Pinpoint the cell where the given text exists, returning its (X, Y) midpoint coordinate. 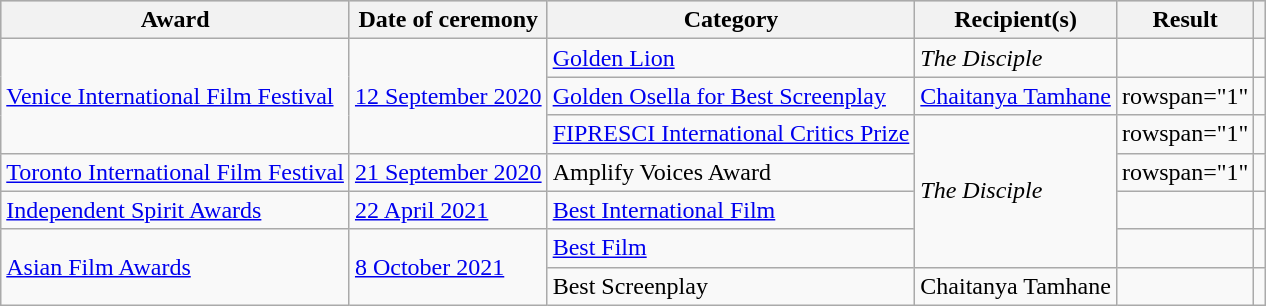
Golden Lion (731, 58)
21 September 2020 (448, 172)
22 April 2021 (448, 210)
Award (176, 20)
Golden Osella for Best Screenplay (731, 96)
Venice International Film Festival (176, 96)
FIPRESCI International Critics Prize (731, 134)
Asian Film Awards (176, 267)
Category (731, 20)
Independent Spirit Awards (176, 210)
8 October 2021 (448, 267)
Toronto International Film Festival (176, 172)
Recipient(s) (1016, 20)
Result (1185, 20)
Best Screenplay (731, 286)
Best Film (731, 248)
Date of ceremony (448, 20)
12 September 2020 (448, 96)
Best International Film (731, 210)
Amplify Voices Award (731, 172)
